Extract the (X, Y) coordinate from the center of the cell holding the provided text.  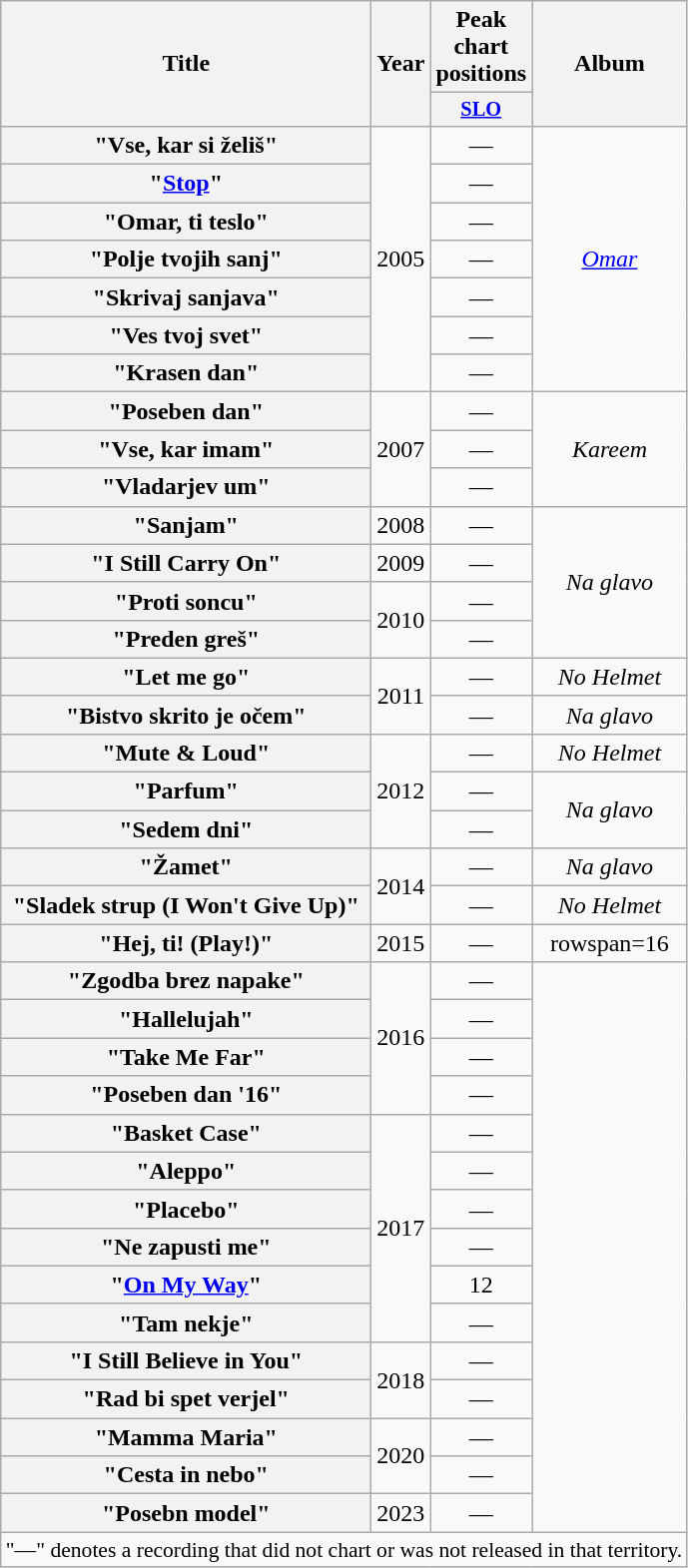
"Preden greš" (186, 639)
"Cesta in nebo" (186, 1475)
2005 (401, 259)
2008 (401, 525)
"Sladek strup (I Won't Give Up)" (186, 905)
"Vse, kar imam" (186, 449)
"Take Me Far" (186, 1057)
"Hej, ti! (Play!)" (186, 943)
"Vladarjev um" (186, 487)
2010 (401, 620)
"—" denotes a recording that did not chart or was not released in that territory. (344, 1550)
"Poseben dan '16" (186, 1095)
Peak chart positions (481, 47)
12 (481, 1285)
SLO (481, 110)
"Basket Case" (186, 1133)
2018 (401, 1379)
2014 (401, 886)
2015 (401, 943)
"Posebn model" (186, 1513)
Album (610, 64)
2023 (401, 1513)
rowspan=16 (610, 943)
"Stop" (186, 184)
Year (401, 64)
Title (186, 64)
"I Still Believe in You" (186, 1360)
"Žamet" (186, 867)
2020 (401, 1456)
"Parfum" (186, 791)
2016 (401, 1038)
"Let me go" (186, 677)
"Bistvo skrito je očem" (186, 715)
2017 (401, 1228)
Kareem (610, 449)
"Ves tvoj svet" (186, 335)
"Mamma Maria" (186, 1437)
"I Still Carry On" (186, 563)
"Hallelujah" (186, 1019)
"Skrivaj sanjava" (186, 297)
Omar (610, 259)
"Sanjam" (186, 525)
2007 (401, 449)
"Omar, ti teslo" (186, 222)
2009 (401, 563)
"On My Way" (186, 1285)
"Rad bi spet verjel" (186, 1399)
"Polje tvojih sanj" (186, 260)
"Poseben dan" (186, 411)
"Vse, kar si želiš" (186, 145)
"Mute & Loud" (186, 753)
"Ne zapusti me" (186, 1247)
"Placebo" (186, 1209)
"Krasen dan" (186, 373)
"Sedem dni" (186, 829)
"Aleppo" (186, 1171)
"Zgodba brez napake" (186, 981)
2012 (401, 790)
"Proti soncu" (186, 601)
2011 (401, 696)
"Tam nekje" (186, 1322)
